Output the (X, Y) coordinate of the center of the cell containing the given text.  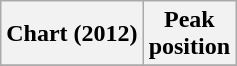
Chart (2012) (72, 34)
Peakposition (189, 34)
